For the text-containing cell, return its midpoint in (X, Y) coordinate format. 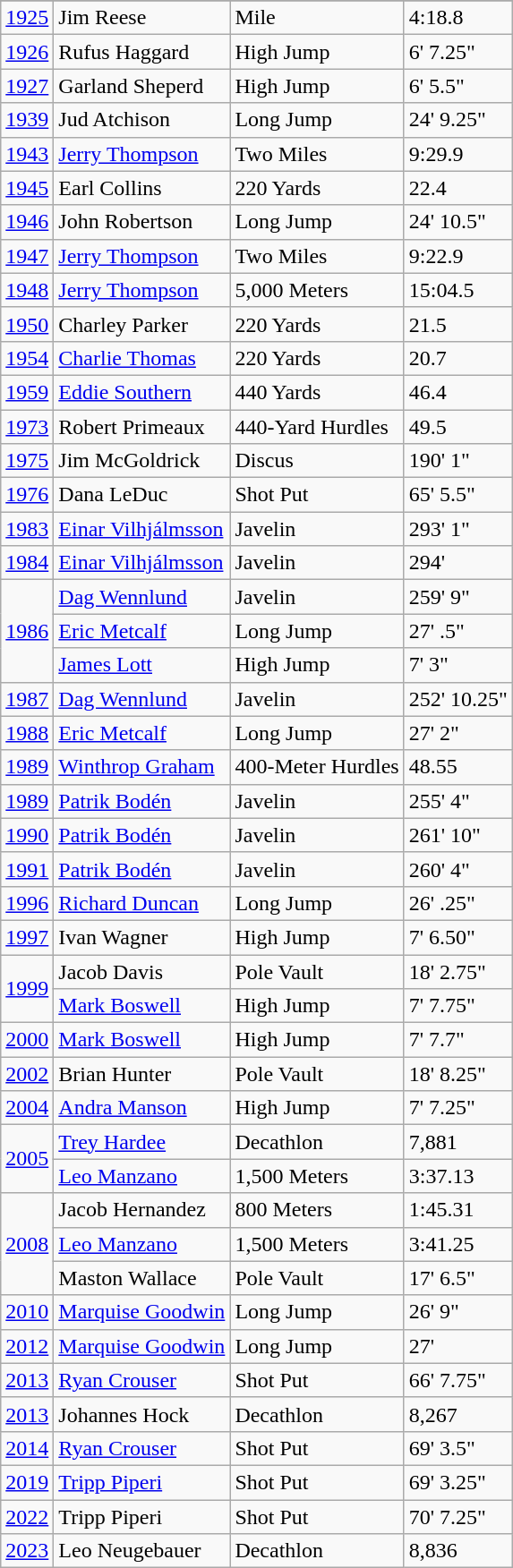
7' 6.50" (458, 937)
1991 (27, 869)
5,000 Meters (317, 290)
Trey Hardee (141, 1142)
Garland Sheperd (141, 86)
Andra Manson (141, 1108)
65' 5.5" (458, 495)
2000 (27, 1040)
69' 3.25" (458, 1482)
1996 (27, 903)
Richard Duncan (141, 903)
1939 (27, 120)
1990 (27, 835)
1954 (27, 358)
255' 4" (458, 801)
2010 (27, 1312)
3:41.25 (458, 1244)
1950 (27, 324)
8,267 (458, 1414)
Jim McGoldrick (141, 461)
18' 8.25" (458, 1074)
2012 (27, 1346)
Robert Primeaux (141, 427)
Winthrop Graham (141, 767)
1999 (27, 988)
1946 (27, 222)
261' 10" (458, 835)
22.4 (458, 188)
4:18.8 (458, 18)
260' 4" (458, 869)
20.7 (458, 358)
1986 (27, 631)
1943 (27, 154)
26' .25" (458, 903)
9:22.9 (458, 256)
17' 6.5" (458, 1278)
24' 10.5" (458, 222)
7' 7.75" (458, 1006)
1988 (27, 733)
Charley Parker (141, 324)
800 Meters (317, 1210)
1:45.31 (458, 1210)
2008 (27, 1244)
3:37.13 (458, 1176)
440 Yards (317, 392)
7' 7.7" (458, 1040)
440-Yard Hurdles (317, 427)
1973 (27, 427)
1987 (27, 699)
2005 (27, 1159)
1947 (27, 256)
Charlie Thomas (141, 358)
1976 (27, 495)
James Lott (141, 665)
400-Meter Hurdles (317, 767)
1983 (27, 529)
2022 (27, 1517)
7' 7.25" (458, 1108)
27' (458, 1346)
26' 9" (458, 1312)
Rufus Haggard (141, 52)
7,881 (458, 1142)
1984 (27, 563)
27' 2" (458, 733)
9:29.9 (458, 154)
69' 3.5" (458, 1448)
252' 10.25" (458, 699)
1927 (27, 86)
8,836 (458, 1551)
1948 (27, 290)
293' 1" (458, 529)
1997 (27, 937)
18' 2.75" (458, 971)
Discus (317, 461)
2023 (27, 1551)
46.4 (458, 392)
294' (458, 563)
Leo Neugebauer (141, 1551)
190' 1" (458, 461)
Johannes Hock (141, 1414)
27' .5" (458, 631)
1975 (27, 461)
1926 (27, 52)
48.55 (458, 767)
Mile (317, 18)
Dana LeDuc (141, 495)
7' 3" (458, 665)
Maston Wallace (141, 1278)
24' 9.25" (458, 120)
Jim Reese (141, 18)
259' 9" (458, 597)
2002 (27, 1074)
6' 5.5" (458, 86)
70' 7.25" (458, 1517)
2019 (27, 1482)
6' 7.25" (458, 52)
66' 7.75" (458, 1380)
Earl Collins (141, 188)
Jacob Davis (141, 971)
Jacob Hernandez (141, 1210)
21.5 (458, 324)
1925 (27, 18)
Brian Hunter (141, 1074)
2004 (27, 1108)
15:04.5 (458, 290)
1959 (27, 392)
Eddie Southern (141, 392)
Ivan Wagner (141, 937)
1945 (27, 188)
John Robertson (141, 222)
Jud Atchison (141, 120)
2014 (27, 1448)
49.5 (458, 427)
